Identify which cell holds the provided text, then report its (x, y) central coordinate. 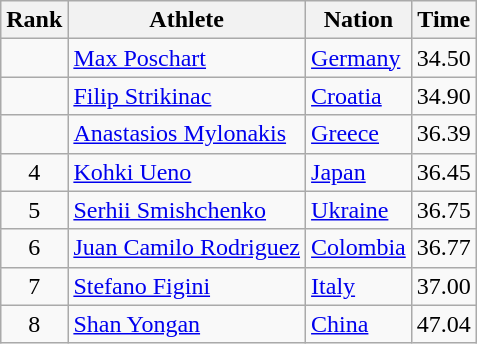
Italy (359, 286)
36.45 (444, 172)
Germany (359, 58)
36.39 (444, 134)
Athlete (187, 20)
Serhii Smishchenko (187, 210)
34.90 (444, 96)
6 (34, 248)
7 (34, 286)
Nation (359, 20)
Ukraine (359, 210)
47.04 (444, 324)
Juan Camilo Rodriguez (187, 248)
37.00 (444, 286)
36.75 (444, 210)
Greece (359, 134)
Filip Strikinac (187, 96)
China (359, 324)
Colombia (359, 248)
34.50 (444, 58)
4 (34, 172)
Croatia (359, 96)
Shan Yongan (187, 324)
Max Poschart (187, 58)
36.77 (444, 248)
Time (444, 20)
Kohki Ueno (187, 172)
8 (34, 324)
Rank (34, 20)
Anastasios Mylonakis (187, 134)
Japan (359, 172)
Stefano Figini (187, 286)
5 (34, 210)
